Capture the cell that displays the provided text and extract its [x, y] central coordinate. 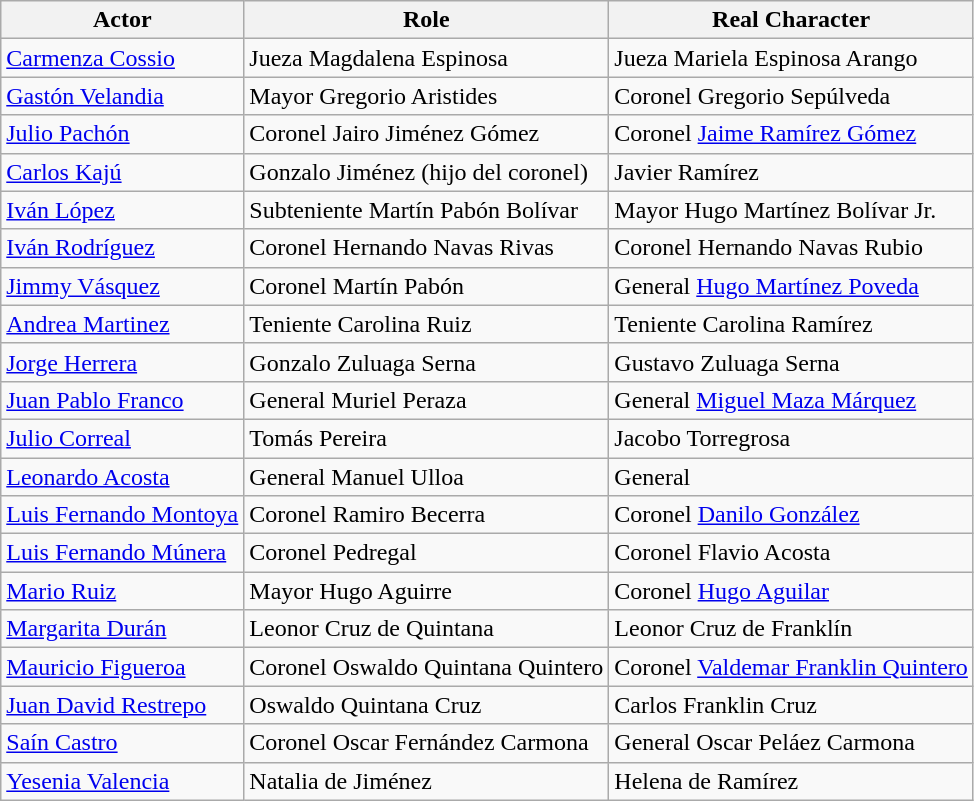
Jueza Magdalena Espinosa [426, 58]
Andrea Martinez [122, 324]
Luis Fernando Múnera [122, 553]
General Muriel Peraza [426, 400]
Coronel Martín Pabón [426, 286]
Natalia de Jiménez [426, 781]
Carlos Kajú [122, 172]
Mayor Hugo Martínez Bolívar Jr. [792, 210]
Coronel Gregorio Sepúlveda [792, 96]
Mauricio Figueroa [122, 667]
Yesenia Valencia [122, 781]
Jimmy Vásquez [122, 286]
Actor [122, 20]
General Miguel Maza Márquez [792, 400]
Gonzalo Jiménez (hijo del coronel) [426, 172]
Mayor Gregorio Aristides [426, 96]
Oswaldo Quintana Cruz [426, 705]
Coronel Jairo Jiménez Gómez [426, 134]
Jorge Herrera [122, 362]
Coronel Hugo Aguilar [792, 591]
Saín Castro [122, 743]
Helena de Ramírez [792, 781]
Gonzalo Zuluaga Serna [426, 362]
Jacobo Torregrosa [792, 438]
Subteniente Martín Pabón Bolívar [426, 210]
Coronel Ramiro Becerra [426, 515]
Gustavo Zuluaga Serna [792, 362]
Leonardo Acosta [122, 477]
Leonor Cruz de Franklín [792, 629]
Javier Ramírez [792, 172]
Teniente Carolina Ramírez [792, 324]
Coronel Jaime Ramírez Gómez [792, 134]
Real Character [792, 20]
Coronel Pedregal [426, 553]
Coronel Danilo González [792, 515]
Coronel Oscar Fernández Carmona [426, 743]
Coronel Hernando Navas Rivas [426, 248]
Luis Fernando Montoya [122, 515]
Tomás Pereira [426, 438]
Role [426, 20]
General Manuel Ulloa [426, 477]
Julio Correal [122, 438]
Carmenza Cossio [122, 58]
Leonor Cruz de Quintana [426, 629]
General Oscar Peláez Carmona [792, 743]
Coronel Flavio Acosta [792, 553]
Iván Rodríguez [122, 248]
Jueza Mariela Espinosa Arango [792, 58]
Juan David Restrepo [122, 705]
Teniente Carolina Ruiz [426, 324]
Mayor Hugo Aguirre [426, 591]
Juan Pablo Franco [122, 400]
Carlos Franklin Cruz [792, 705]
General Hugo Martínez Poveda [792, 286]
Mario Ruiz [122, 591]
Coronel Valdemar Franklin Quintero [792, 667]
Gastón Velandia [122, 96]
Coronel Oswaldo Quintana Quintero [426, 667]
Julio Pachón [122, 134]
Margarita Durán [122, 629]
General [792, 477]
Coronel Hernando Navas Rubio [792, 248]
Iván López [122, 210]
